Capture the cell that displays the provided text and extract its (x, y) central coordinate. 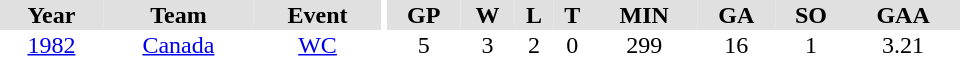
W (487, 15)
299 (644, 45)
1982 (52, 45)
Year (52, 15)
L (534, 15)
MIN (644, 15)
16 (736, 45)
5 (424, 45)
Event (318, 15)
0 (572, 45)
GA (736, 15)
Team (178, 15)
3 (487, 45)
2 (534, 45)
GP (424, 15)
1 (812, 45)
3.21 (903, 45)
GAA (903, 15)
Canada (178, 45)
T (572, 15)
WC (318, 45)
SO (812, 15)
